Locate the cell with the specified text and output its (X, Y) center coordinate. 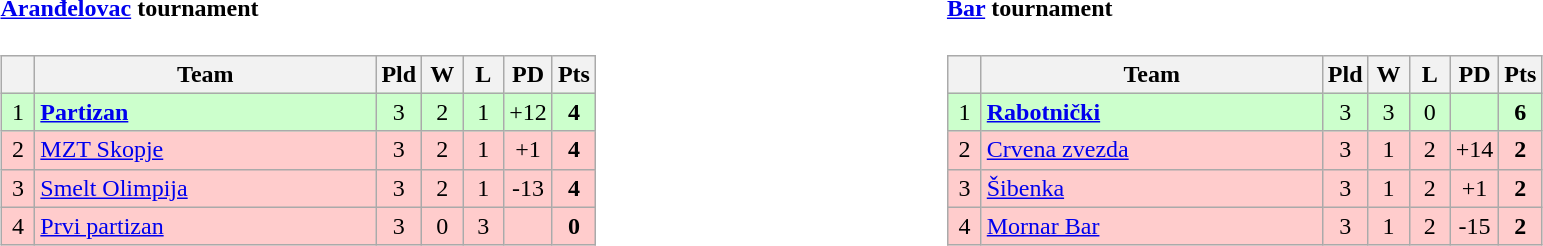
-13 (528, 188)
6 (1520, 112)
Rabotnički (1152, 112)
Šibenka (1152, 188)
MZT Skopje (206, 150)
+12 (528, 112)
Mornar Bar (1152, 226)
Crvena zvezda (1152, 150)
-15 (1474, 226)
Smelt Olimpija (206, 188)
Partizan (206, 112)
Prvi partizan (206, 226)
+14 (1474, 150)
